Pinpoint the cell where the given text exists, returning its [X, Y] midpoint coordinate. 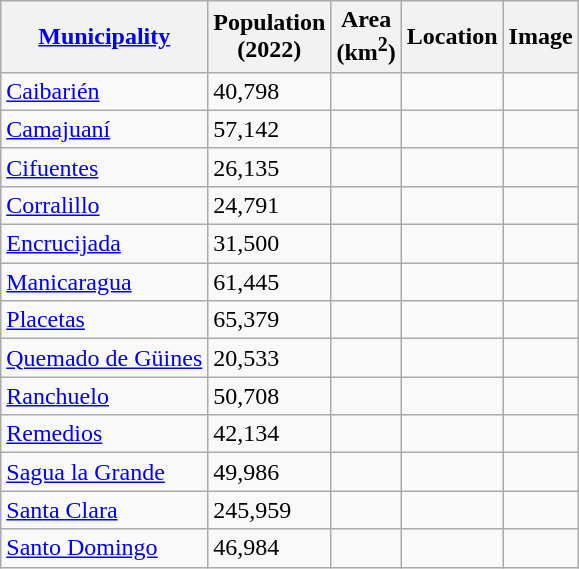
Municipality [104, 37]
Population(2022) [270, 37]
Image [540, 37]
Camajuaní [104, 129]
245,959 [270, 510]
61,445 [270, 282]
Area(km2) [366, 37]
Quemado de Güines [104, 358]
Remedios [104, 434]
Sagua la Grande [104, 472]
Santo Domingo [104, 548]
Cifuentes [104, 167]
42,134 [270, 434]
24,791 [270, 205]
Location [452, 37]
50,708 [270, 396]
Santa Clara [104, 510]
Placetas [104, 320]
Caibarién [104, 91]
57,142 [270, 129]
46,984 [270, 548]
65,379 [270, 320]
26,135 [270, 167]
20,533 [270, 358]
Manicaragua [104, 282]
31,500 [270, 244]
Encrucijada [104, 244]
Ranchuelo [104, 396]
40,798 [270, 91]
49,986 [270, 472]
Corralillo [104, 205]
